For the text-containing cell, return its midpoint in [X, Y] coordinate format. 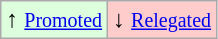
↓ Relegated [162, 20]
↑ Promoted [54, 20]
